Return [x, y] of the center of cell containing provided text 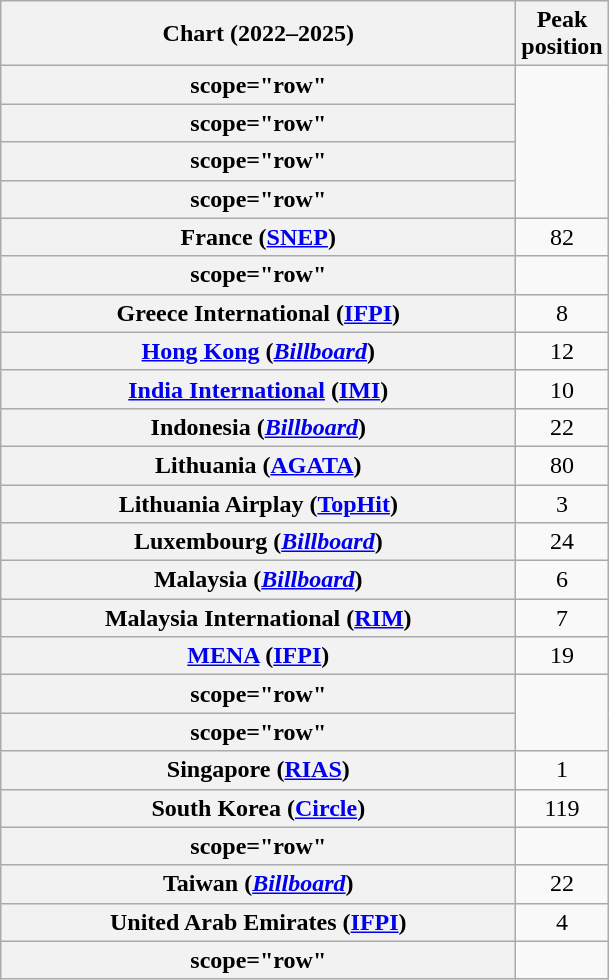
Singapore (RIAS) [258, 770]
Peakposition [562, 34]
Luxembourg (Billboard) [258, 542]
82 [562, 237]
France (SNEP) [258, 237]
Taiwan (Billboard) [258, 884]
3 [562, 503]
1 [562, 770]
Hong Kong (Billboard) [258, 351]
8 [562, 313]
6 [562, 580]
10 [562, 389]
4 [562, 922]
Malaysia (Billboard) [258, 580]
United Arab Emirates (IFPI) [258, 922]
Chart (2022–2025) [258, 34]
India International (IMI) [258, 389]
12 [562, 351]
Lithuania Airplay (TopHit) [258, 503]
80 [562, 465]
7 [562, 618]
Indonesia (Billboard) [258, 427]
24 [562, 542]
Greece International (IFPI) [258, 313]
19 [562, 656]
119 [562, 808]
Lithuania (AGATA) [258, 465]
MENA (IFPI) [258, 656]
South Korea (Circle) [258, 808]
Malaysia International (RIM) [258, 618]
